Capture the cell that displays the provided text and extract its (x, y) central coordinate. 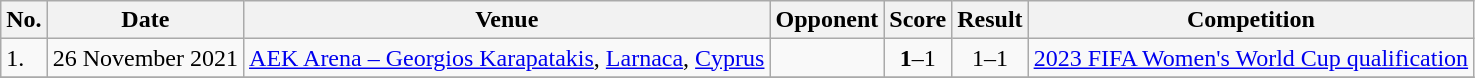
Result (990, 20)
AEK Arena – Georgios Karapatakis, Larnaca, Cyprus (507, 58)
26 November 2021 (145, 58)
No. (24, 20)
Opponent (827, 20)
Venue (507, 20)
1. (24, 58)
Competition (1251, 20)
2023 FIFA Women's World Cup qualification (1251, 58)
Date (145, 20)
Score (918, 20)
